Pinpoint the cell where the given text exists, returning its (X, Y) midpoint coordinate. 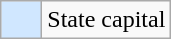
State capital (106, 20)
